Search for the cell housing the specified text and yield its [X, Y] center coordinate. 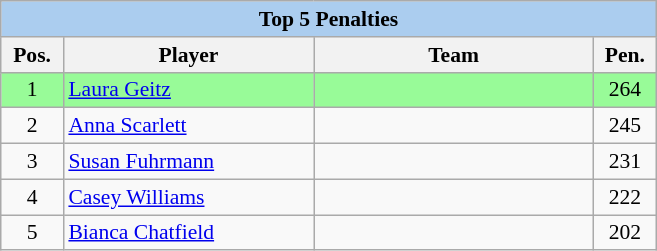
3 [32, 162]
202 [626, 233]
264 [626, 90]
Top 5 Penalties [329, 19]
Pen. [626, 55]
245 [626, 126]
4 [32, 197]
1 [32, 90]
Team [454, 55]
Bianca Chatfield [188, 233]
Player [188, 55]
Susan Fuhrmann [188, 162]
5 [32, 233]
Casey Williams [188, 197]
Laura Geitz [188, 90]
2 [32, 126]
Pos. [32, 55]
Anna Scarlett [188, 126]
222 [626, 197]
231 [626, 162]
